Extract the (x, y) coordinate from the center of the cell holding the provided text.  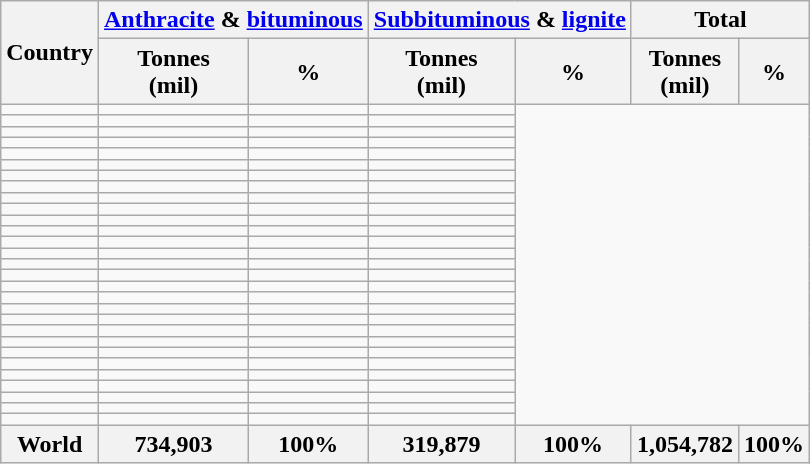
Anthracite & bituminous (233, 20)
Total (720, 20)
Country (50, 52)
319,879 (441, 444)
1,054,782 (684, 444)
World (50, 444)
734,903 (173, 444)
Subbituminous & lignite (500, 20)
